Find where the given text appears and provide that cell's center as (X, Y) coordinate. 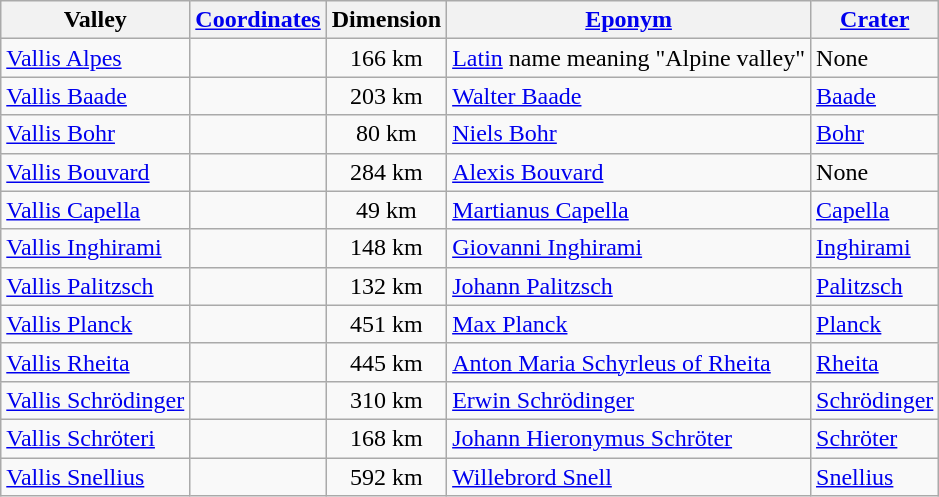
Crater (875, 20)
132 km (386, 286)
Baade (875, 96)
Martianus Capella (629, 210)
Vallis Inghirami (96, 248)
Vallis Snellius (96, 477)
80 km (386, 134)
Rheita (875, 362)
284 km (386, 172)
Vallis Baade (96, 96)
Anton Maria Schyrleus of Rheita (629, 362)
Alexis Bouvard (629, 172)
168 km (386, 438)
Erwin Schrödinger (629, 400)
Vallis Schröteri (96, 438)
Vallis Capella (96, 210)
310 km (386, 400)
148 km (386, 248)
Dimension (386, 20)
Palitzsch (875, 286)
49 km (386, 210)
Vallis Alpes (96, 58)
Coordinates (258, 20)
Vallis Planck (96, 324)
Willebrord Snell (629, 477)
445 km (386, 362)
Snellius (875, 477)
Bohr (875, 134)
Planck (875, 324)
Walter Baade (629, 96)
451 km (386, 324)
592 km (386, 477)
Vallis Schrödinger (96, 400)
Vallis Palitzsch (96, 286)
Vallis Bouvard (96, 172)
Valley (96, 20)
Capella (875, 210)
Schrödinger (875, 400)
Schröter (875, 438)
Eponym (629, 20)
Niels Bohr (629, 134)
Vallis Bohr (96, 134)
166 km (386, 58)
203 km (386, 96)
Giovanni Inghirami (629, 248)
Johann Palitzsch (629, 286)
Vallis Rheita (96, 362)
Max Planck (629, 324)
Inghirami (875, 248)
Latin name meaning "Alpine valley" (629, 58)
Johann Hieronymus Schröter (629, 438)
